Return the [x, y] coordinate for the center point of the cell that contains the specified text.  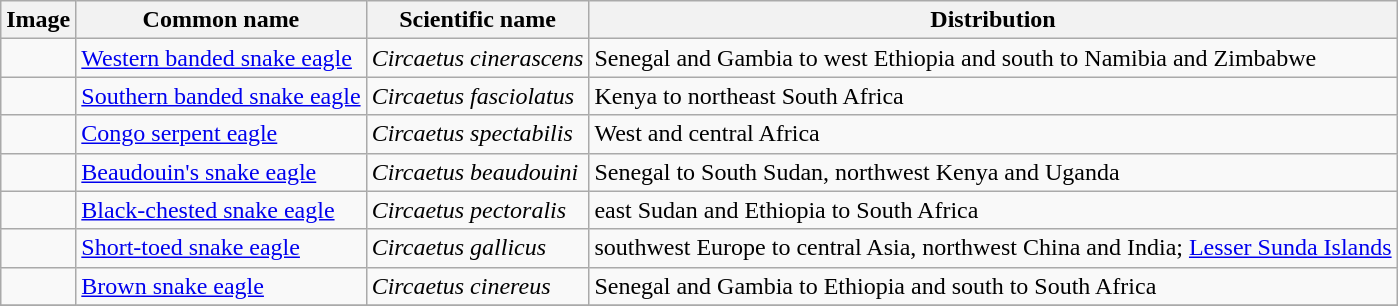
West and central Africa [993, 134]
Short-toed snake eagle [221, 248]
southwest Europe to central Asia, northwest China and India; Lesser Sunda Islands [993, 248]
Senegal to South Sudan, northwest Kenya and Uganda [993, 172]
Southern banded snake eagle [221, 96]
Senegal and Gambia to west Ethiopia and south to Namibia and Zimbabwe [993, 58]
east Sudan and Ethiopia to South Africa [993, 210]
Circaetus beaudouini [478, 172]
Circaetus pectoralis [478, 210]
Circaetus cinerascens [478, 58]
Scientific name [478, 20]
Circaetus cinereus [478, 286]
Image [38, 20]
Kenya to northeast South Africa [993, 96]
Common name [221, 20]
Circaetus spectabilis [478, 134]
Circaetus gallicus [478, 248]
Black-chested snake eagle [221, 210]
Senegal and Gambia to Ethiopia and south to South Africa [993, 286]
Distribution [993, 20]
Brown snake eagle [221, 286]
Beaudouin's snake eagle [221, 172]
Congo serpent eagle [221, 134]
Western banded snake eagle [221, 58]
Circaetus fasciolatus [478, 96]
